Extract the (X, Y) coordinate from the center of the cell holding the provided text.  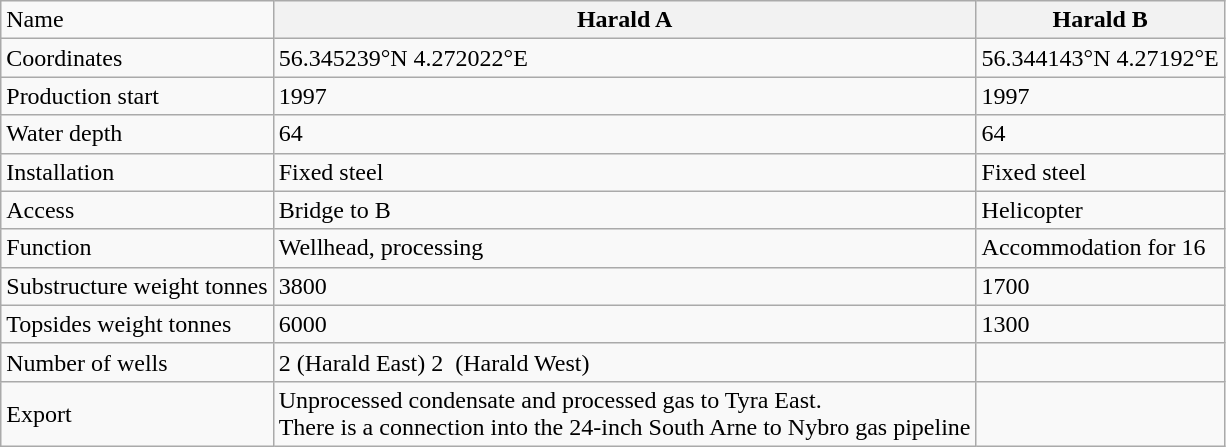
2 (Harald East) 2 (Harald West) (624, 362)
56.344143°N 4.27192°E (1100, 58)
Function (137, 248)
Access (137, 210)
Helicopter (1100, 210)
Unprocessed condensate and processed gas to Tyra East.There is a connection into the 24-inch South Arne to Nybro gas pipeline (624, 414)
1700 (1100, 286)
Production start (137, 96)
Water depth (137, 134)
Bridge to B (624, 210)
Export (137, 414)
Number of wells (137, 362)
56.345239°N 4.272022°E (624, 58)
Substructure weight tonnes (137, 286)
6000 (624, 324)
Accommodation for 16 (1100, 248)
Name (137, 20)
1300 (1100, 324)
Coordinates (137, 58)
Harald A (624, 20)
Harald B (1100, 20)
Wellhead, processing (624, 248)
3800 (624, 286)
Installation (137, 172)
Topsides weight tonnes (137, 324)
